Provide the [X, Y] coordinate of the cell's center where the given text is located.  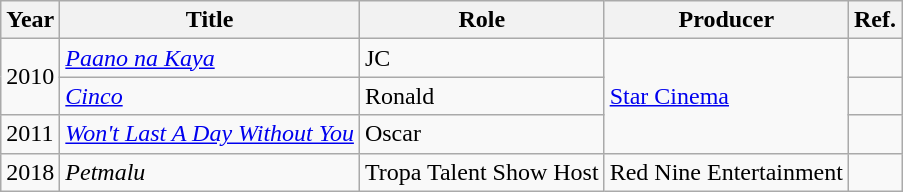
2010 [30, 77]
Ref. [874, 20]
Ronald [482, 96]
Role [482, 20]
Red Nine Entertainment [726, 172]
Year [30, 20]
Won't Last A Day Without You [210, 134]
Paano na Kaya [210, 58]
JC [482, 58]
Producer [726, 20]
Title [210, 20]
Oscar [482, 134]
Star Cinema [726, 96]
Tropa Talent Show Host [482, 172]
Petmalu [210, 172]
2011 [30, 134]
Cinco [210, 96]
2018 [30, 172]
